Find where the given text appears and provide that cell's center as [x, y] coordinate. 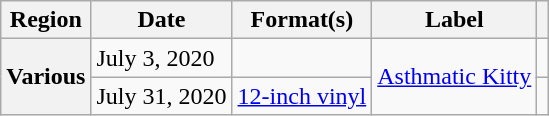
Format(s) [302, 20]
July 3, 2020 [162, 58]
Various [46, 77]
Label [454, 20]
July 31, 2020 [162, 96]
12-inch vinyl [302, 96]
Date [162, 20]
Asthmatic Kitty [454, 77]
Region [46, 20]
